Search for the cell housing the specified text and yield its [x, y] center coordinate. 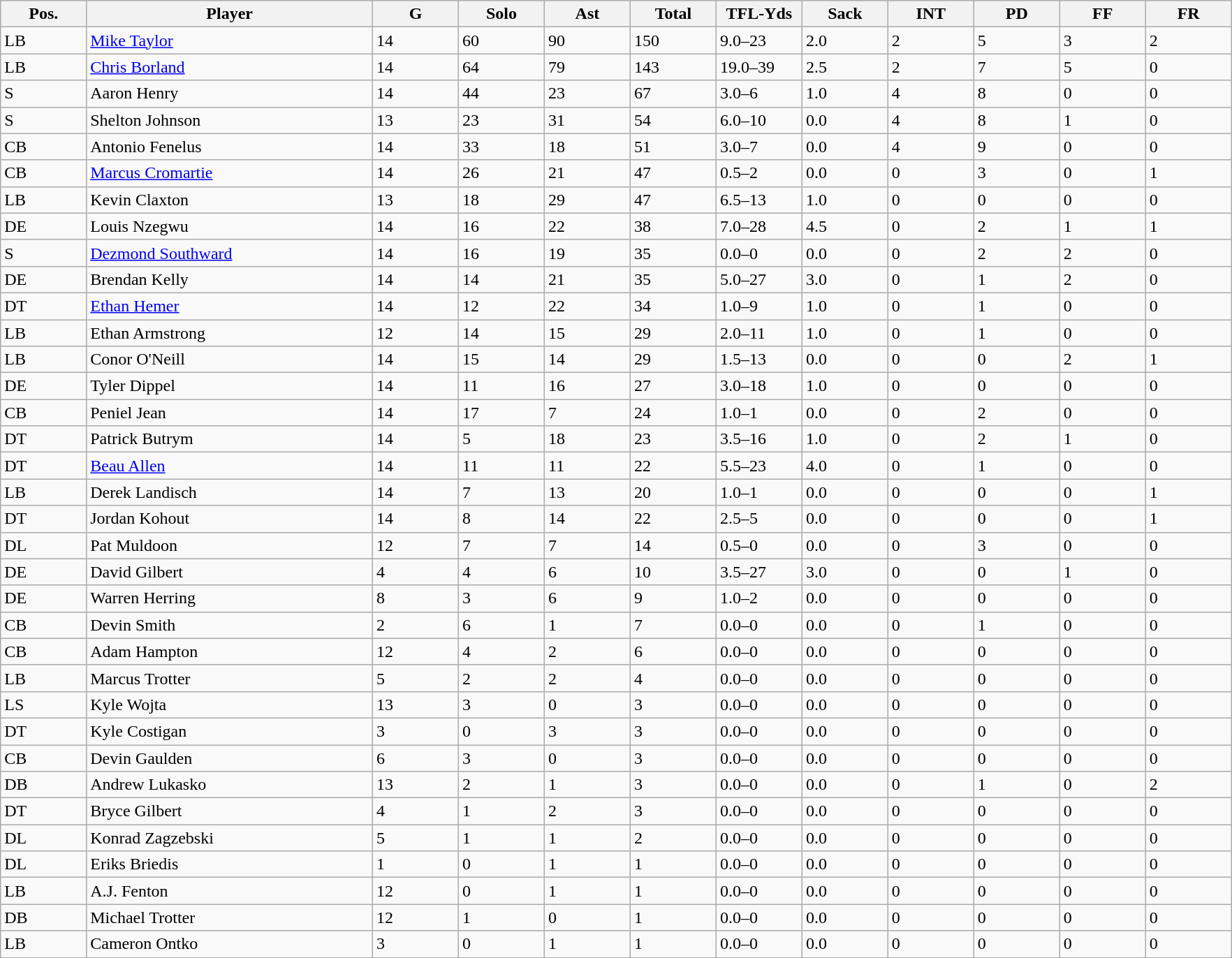
Dezmond Southward [230, 253]
Bryce Gilbert [230, 811]
3.0–6 [758, 94]
TFL-Yds [758, 14]
19 [587, 253]
Kevin Claxton [230, 200]
9.0–23 [758, 40]
79 [587, 67]
6.0–10 [758, 120]
Eriks Briedis [230, 864]
4.0 [845, 466]
PD [1017, 14]
5.0–27 [758, 279]
LS [43, 705]
27 [673, 386]
FF [1102, 14]
3.0–7 [758, 147]
G [416, 14]
19.0–39 [758, 67]
2.5–5 [758, 519]
1.0–9 [758, 306]
90 [587, 40]
Warren Herring [230, 598]
Konrad Zagzebski [230, 838]
Andrew Lukasko [230, 785]
20 [673, 492]
17 [501, 413]
Ethan Armstrong [230, 333]
24 [673, 413]
Kyle Costigan [230, 731]
Patrick Butrym [230, 439]
3.5–27 [758, 572]
Ast [587, 14]
Michael Trotter [230, 918]
10 [673, 572]
Mike Taylor [230, 40]
Solo [501, 14]
26 [501, 173]
60 [501, 40]
1.0–2 [758, 598]
0.5–2 [758, 173]
David Gilbert [230, 572]
31 [587, 120]
143 [673, 67]
Total [673, 14]
Brendan Kelly [230, 279]
54 [673, 120]
150 [673, 40]
4.5 [845, 226]
Tyler Dippel [230, 386]
Devin Gaulden [230, 758]
44 [501, 94]
6.5–13 [758, 200]
Marcus Cromartie [230, 173]
7.0–28 [758, 226]
34 [673, 306]
A.J. Fenton [230, 891]
Adam Hampton [230, 651]
INT [930, 14]
1.5–13 [758, 360]
Cameron Ontko [230, 944]
Derek Landisch [230, 492]
2.0 [845, 40]
Pos. [43, 14]
2.0–11 [758, 333]
Louis Nzegwu [230, 226]
Aaron Henry [230, 94]
Sack [845, 14]
Pat Muldoon [230, 545]
Jordan Kohout [230, 519]
Marcus Trotter [230, 678]
3.0–18 [758, 386]
38 [673, 226]
2.5 [845, 67]
Devin Smith [230, 625]
Antonio Fenelus [230, 147]
64 [501, 67]
67 [673, 94]
FR [1189, 14]
Player [230, 14]
Chris Borland [230, 67]
Peniel Jean [230, 413]
0.5–0 [758, 545]
3.5–16 [758, 439]
Shelton Johnson [230, 120]
51 [673, 147]
Kyle Wojta [230, 705]
Conor O'Neill [230, 360]
5.5–23 [758, 466]
Ethan Hemer [230, 306]
33 [501, 147]
Beau Allen [230, 466]
